Scan for the cell matching the given text and deliver its [X, Y] coordinate at center. 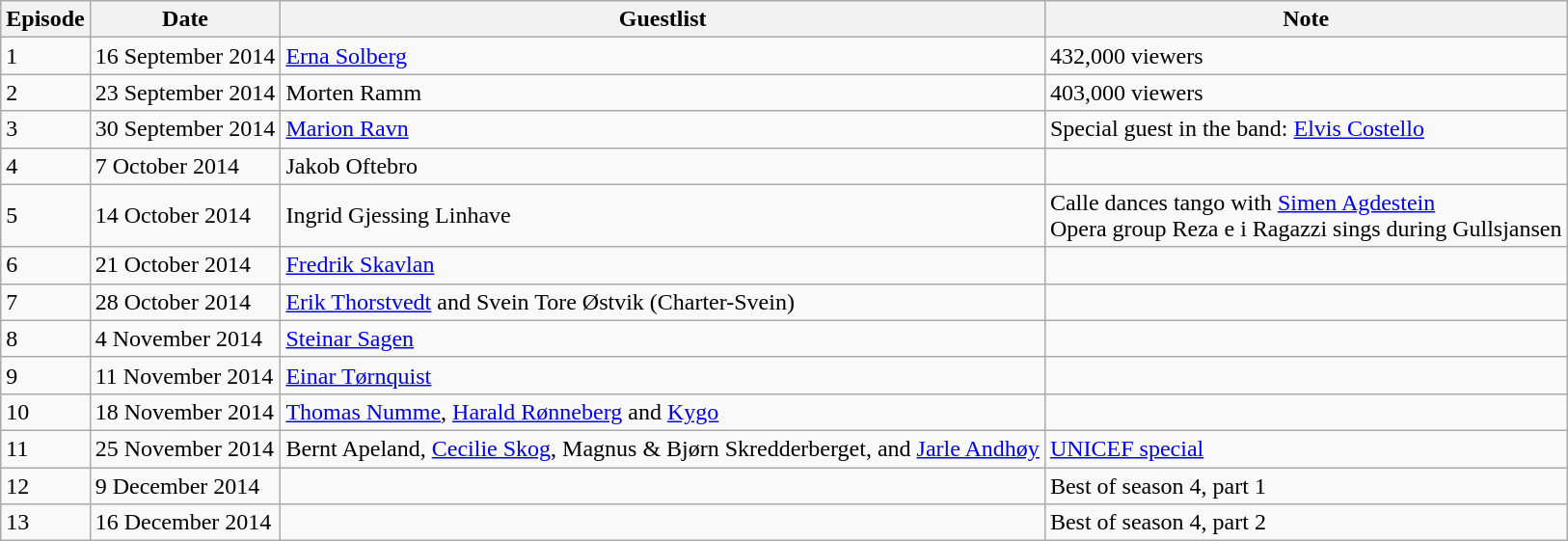
16 December 2014 [185, 523]
Ingrid Gjessing Linhave [663, 216]
Marion Ravn [663, 129]
Erna Solberg [663, 56]
4 [45, 166]
Jakob Oftebro [663, 166]
23 September 2014 [185, 93]
403,000 viewers [1306, 93]
1 [45, 56]
11 [45, 448]
Best of season 4, part 2 [1306, 523]
30 September 2014 [185, 129]
Einar Tørnquist [663, 375]
8 [45, 338]
3 [45, 129]
12 [45, 485]
UNICEF special [1306, 448]
Date [185, 19]
Erik Thorstvedt and Svein Tore Østvik (Charter-Svein) [663, 302]
6 [45, 265]
10 [45, 412]
4 November 2014 [185, 338]
Thomas Numme, Harald Rønneberg and Kygo [663, 412]
Best of season 4, part 1 [1306, 485]
Fredrik Skavlan [663, 265]
18 November 2014 [185, 412]
9 [45, 375]
14 October 2014 [185, 216]
Morten Ramm [663, 93]
432,000 viewers [1306, 56]
16 September 2014 [185, 56]
5 [45, 216]
21 October 2014 [185, 265]
Episode [45, 19]
7 [45, 302]
Note [1306, 19]
9 December 2014 [185, 485]
28 October 2014 [185, 302]
Calle dances tango with Simen AgdesteinOpera group Reza e i Ragazzi sings during Gullsjansen [1306, 216]
25 November 2014 [185, 448]
2 [45, 93]
Steinar Sagen [663, 338]
Bernt Apeland, Cecilie Skog, Magnus & Bjørn Skredderberget, and Jarle Andhøy [663, 448]
7 October 2014 [185, 166]
Guestlist [663, 19]
11 November 2014 [185, 375]
13 [45, 523]
Special guest in the band: Elvis Costello [1306, 129]
